Return the (X, Y) coordinate for the center point of the cell that contains the specified text.  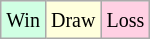
Loss (126, 20)
Win (24, 20)
Draw (72, 20)
